Locate the cell with the specified text and output its [x, y] center coordinate. 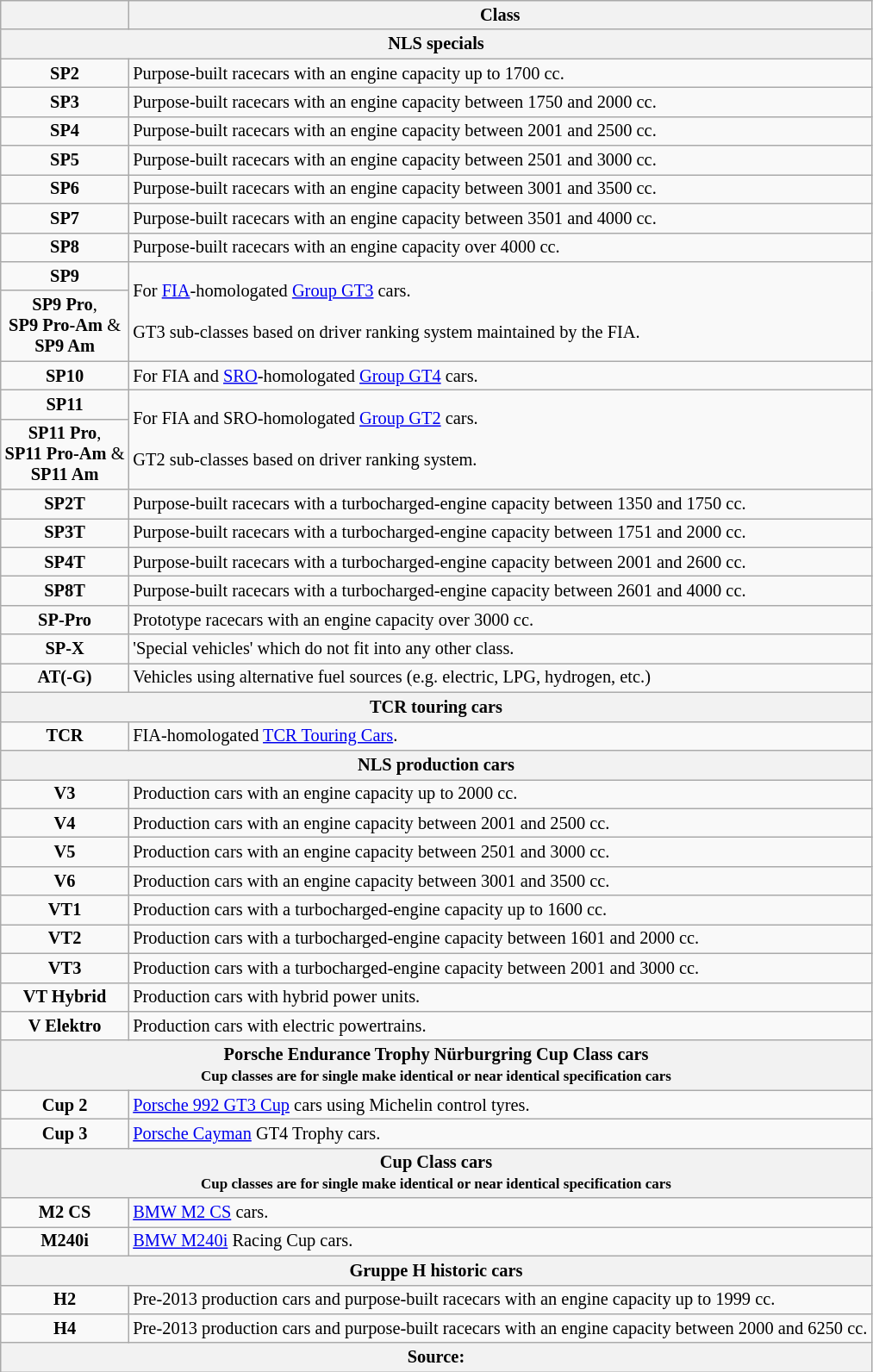
SP-X [65, 649]
Production cars with an engine capacity between 2001 and 2500 cc. [500, 823]
M240i [65, 1241]
SP9 Pro, SP9 Pro-Am & SP9 Am [65, 326]
SP8 [65, 247]
AT(-G) [65, 677]
V4 [65, 823]
BMW M240i Racing Cup cars. [500, 1241]
V3 [65, 794]
VT1 [65, 910]
VT Hybrid [65, 997]
Porsche Cayman GT4 Trophy cars. [500, 1133]
SP3T [65, 533]
Purpose-built racecars with an engine capacity between 2001 and 2500 cc. [500, 131]
V5 [65, 851]
Purpose-built racecars with an engine capacity between 2501 and 3000 cc. [500, 160]
Production cars with hybrid power units. [500, 997]
For FIA and SRO-homologated Group GT4 cars. [500, 376]
NLS specials [436, 44]
Purpose-built racecars with an engine capacity between 3501 and 4000 cc. [500, 218]
SP8T [65, 590]
Gruppe H historic cars [436, 1270]
H4 [65, 1328]
Porsche 992 GT3 Cup cars using Michelin control tyres. [500, 1105]
For FIA-homologated Group GT3 cars. GT3 sub-classes based on driver ranking system maintained by the FIA. [500, 310]
Porsche Endurance Trophy Nürburgring Cup Class carsCup classes are for single make identical or near identical specification cars [436, 1065]
Cup 3 [65, 1133]
Production cars with an engine capacity between 3001 and 3500 cc. [500, 881]
SP2T [65, 504]
Production cars with an engine capacity between 2501 and 3000 cc. [500, 851]
SP10 [65, 376]
Production cars with a turbocharged-engine capacity up to 1600 cc. [500, 910]
Purpose-built racecars with an engine capacity between 1750 and 2000 cc. [500, 102]
SP6 [65, 189]
M2 CS [65, 1213]
Pre-2013 production cars and purpose-built racecars with an engine capacity up to 1999 cc. [500, 1300]
SP2 [65, 73]
'Special vehicles' which do not fit into any other class. [500, 649]
SP11 [65, 404]
H2 [65, 1300]
SP11 Pro, SP11 Pro-Am & SP11 Am [65, 454]
SP4 [65, 131]
V6 [65, 881]
Source: [436, 1357]
Purpose-built racecars with an engine capacity over 4000 cc. [500, 247]
Purpose-built racecars with a turbocharged-engine capacity between 2001 and 2600 cc. [500, 562]
VT3 [65, 968]
TCR [65, 736]
Production cars with an engine capacity up to 2000 cc. [500, 794]
Purpose-built racecars with a turbocharged-engine capacity between 1751 and 2000 cc. [500, 533]
Cup 2 [65, 1105]
FIA-homologated TCR Touring Cars. [500, 736]
BMW M2 CS cars. [500, 1213]
TCR touring cars [436, 707]
Production cars with a turbocharged-engine capacity between 1601 and 2000 cc. [500, 939]
Purpose-built racecars with an engine capacity between 3001 and 3500 cc. [500, 189]
NLS production cars [436, 764]
Production cars with electric powertrains. [500, 1026]
For FIA and SRO-homologated Group GT2 cars. GT2 sub-classes based on driver ranking system. [500, 440]
Pre-2013 production cars and purpose-built racecars with an engine capacity between 2000 and 6250 cc. [500, 1328]
Cup Class cars Cup classes are for single make identical or near identical specification cars [436, 1173]
Purpose-built racecars with a turbocharged-engine capacity between 2601 and 4000 cc. [500, 590]
SP4T [65, 562]
Purpose-built racecars with a turbocharged-engine capacity between 1350 and 1750 cc. [500, 504]
Production cars with a turbocharged-engine capacity between 2001 and 3000 cc. [500, 968]
Class [500, 15]
Prototype racecars with an engine capacity over 3000 cc. [500, 620]
SP3 [65, 102]
SP9 [65, 276]
SP5 [65, 160]
SP-Pro [65, 620]
VT2 [65, 939]
SP7 [65, 218]
Vehicles using alternative fuel sources (e.g. electric, LPG, hydrogen, etc.) [500, 677]
V Elektro [65, 1026]
Purpose-built racecars with an engine capacity up to 1700 cc. [500, 73]
